Scan for the cell matching the given text and deliver its (X, Y) coordinate at center. 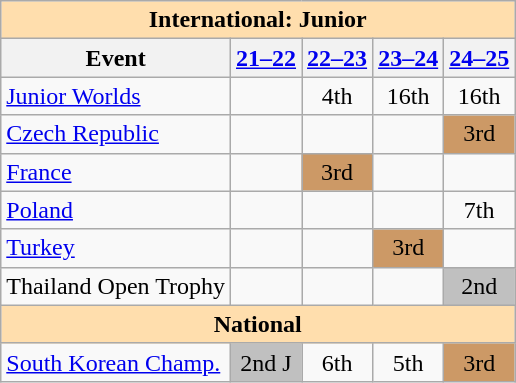
5th (408, 362)
International: Junior (258, 20)
21–22 (266, 58)
Event (116, 58)
National (258, 324)
4th (338, 96)
2nd (480, 286)
Poland (116, 210)
22–23 (338, 58)
Junior Worlds (116, 96)
France (116, 172)
24–25 (480, 58)
Turkey (116, 248)
South Korean Champ. (116, 362)
Thailand Open Trophy (116, 286)
7th (480, 210)
6th (338, 362)
23–24 (408, 58)
2nd J (266, 362)
Czech Republic (116, 134)
